Find where the given text appears and provide that cell's center as (x, y) coordinate. 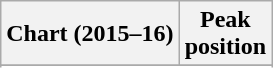
Peak position (225, 34)
Chart (2015–16) (90, 34)
